From the cell containing the given text, extract its center point as (x, y) coordinate. 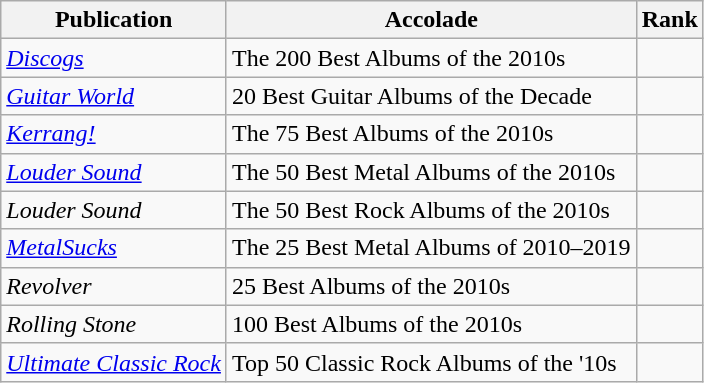
The 200 Best Albums of the 2010s (431, 58)
The 50 Best Rock Albums of the 2010s (431, 210)
Top 50 Classic Rock Albums of the '10s (431, 362)
Rank (670, 20)
Kerrang! (114, 134)
Publication (114, 20)
Accolade (431, 20)
Discogs (114, 58)
Rolling Stone (114, 324)
Ultimate Classic Rock (114, 362)
Guitar World (114, 96)
100 Best Albums of the 2010s (431, 324)
25 Best Albums of the 2010s (431, 286)
MetalSucks (114, 248)
Revolver (114, 286)
The 50 Best Metal Albums of the 2010s (431, 172)
20 Best Guitar Albums of the Decade (431, 96)
The 25 Best Metal Albums of 2010–2019 (431, 248)
The 75 Best Albums of the 2010s (431, 134)
